Provide the (x, y) coordinate of the cell's center where the given text is located.  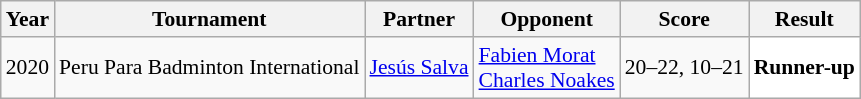
Runner-up (804, 68)
Score (684, 19)
Tournament (209, 19)
Partner (418, 19)
Year (28, 19)
2020 (28, 68)
20–22, 10–21 (684, 68)
Peru Para Badminton International (209, 68)
Opponent (547, 19)
Jesús Salva (418, 68)
Fabien Morat Charles Noakes (547, 68)
Result (804, 19)
